Scan for the cell matching the given text and deliver its (X, Y) coordinate at center. 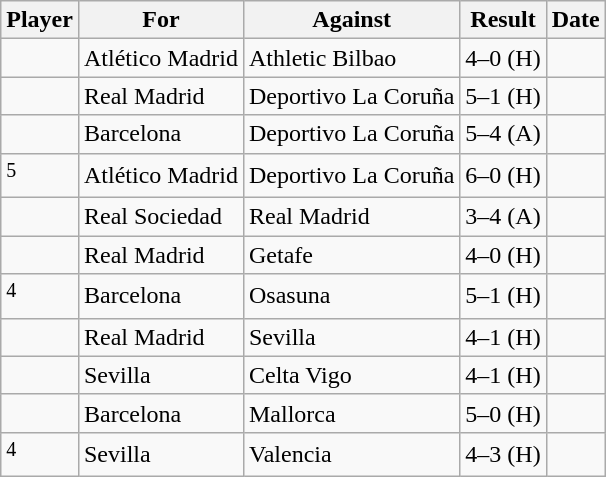
Result (503, 20)
Player (40, 20)
Real Sociedad (160, 217)
Against (351, 20)
Mallorca (351, 413)
Athletic Bilbao (351, 58)
Valencia (351, 454)
6–0 (H) (503, 176)
Osasuna (351, 296)
5–0 (H) (503, 413)
4–3 (H) (503, 454)
Getafe (351, 255)
3–4 (A) (503, 217)
5–4 (A) (503, 134)
5 (40, 176)
For (160, 20)
Date (576, 20)
Celta Vigo (351, 375)
